Extract the [x, y] coordinate from the center of the cell holding the provided text.  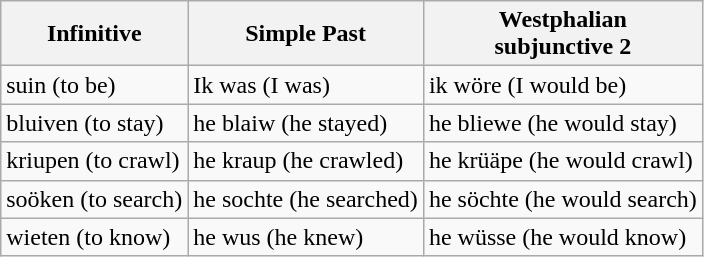
he blaiw (he stayed) [306, 123]
he wüsse (he would know) [562, 237]
he wus (he knew) [306, 237]
wieten (to know) [94, 237]
ik wöre (I would be) [562, 85]
he sochte (he searched) [306, 199]
Infinitive [94, 34]
bluiven (to stay) [94, 123]
Ik was (I was) [306, 85]
soöken (to search) [94, 199]
he söchte (he would search) [562, 199]
Simple Past [306, 34]
suin (to be) [94, 85]
he kraup (he crawled) [306, 161]
he krüäpe (he would crawl) [562, 161]
kriupen (to crawl) [94, 161]
he bliewe (he would stay) [562, 123]
Westphaliansubjunctive 2 [562, 34]
